Capture the cell that displays the provided text and extract its (X, Y) central coordinate. 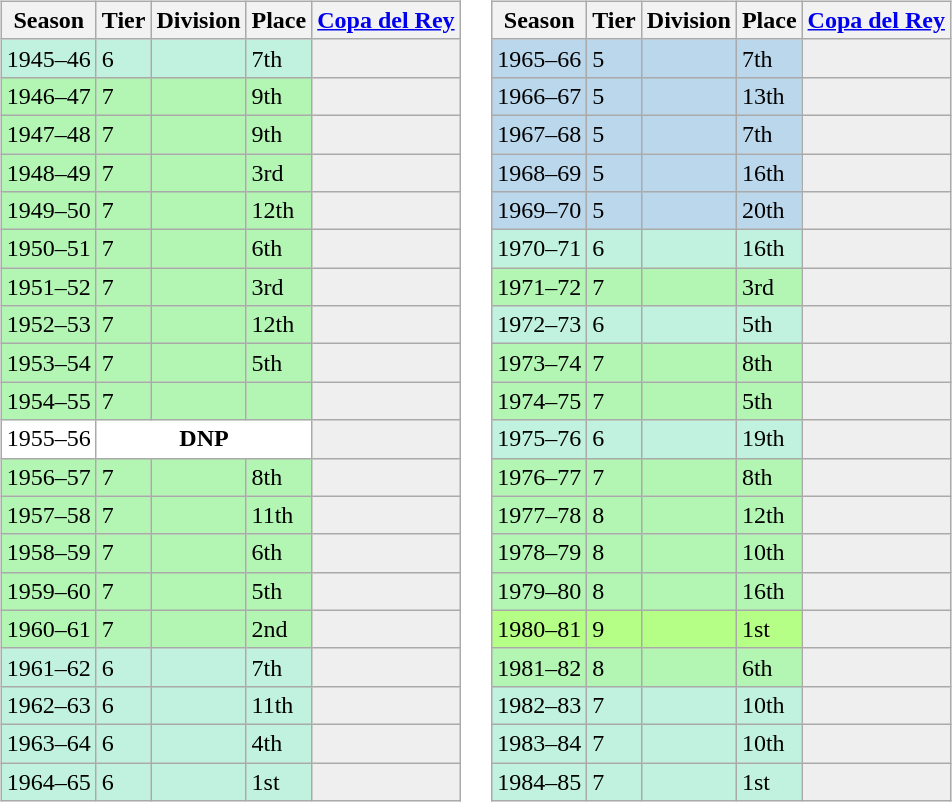
1978–79 (540, 553)
1966–67 (540, 96)
1981–82 (540, 667)
1976–77 (540, 477)
1983–84 (540, 743)
1973–74 (540, 363)
1955–56 (48, 439)
1949–50 (48, 211)
1968–69 (540, 173)
1948–49 (48, 173)
1984–85 (540, 781)
1956–57 (48, 477)
4th (279, 743)
1961–62 (48, 667)
1953–54 (48, 363)
1977–78 (540, 515)
1947–48 (48, 134)
9 (614, 629)
1967–68 (540, 134)
1960–61 (48, 629)
1945–46 (48, 58)
1954–55 (48, 401)
20th (769, 211)
1957–58 (48, 515)
1952–53 (48, 325)
1951–52 (48, 287)
1950–51 (48, 249)
DNP (204, 439)
1964–65 (48, 781)
1975–76 (540, 439)
19th (769, 439)
1965–66 (540, 58)
1979–80 (540, 591)
1969–70 (540, 211)
1958–59 (48, 553)
2nd (279, 629)
1962–63 (48, 705)
13th (769, 96)
1959–60 (48, 591)
1982–83 (540, 705)
1972–73 (540, 325)
1971–72 (540, 287)
1980–81 (540, 629)
1946–47 (48, 96)
1970–71 (540, 249)
1963–64 (48, 743)
1974–75 (540, 401)
